For the text-containing cell, return its midpoint in [X, Y] coordinate format. 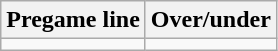
Pregame line [74, 20]
Over/under [210, 20]
